For the text-containing cell, return its midpoint in (X, Y) coordinate format. 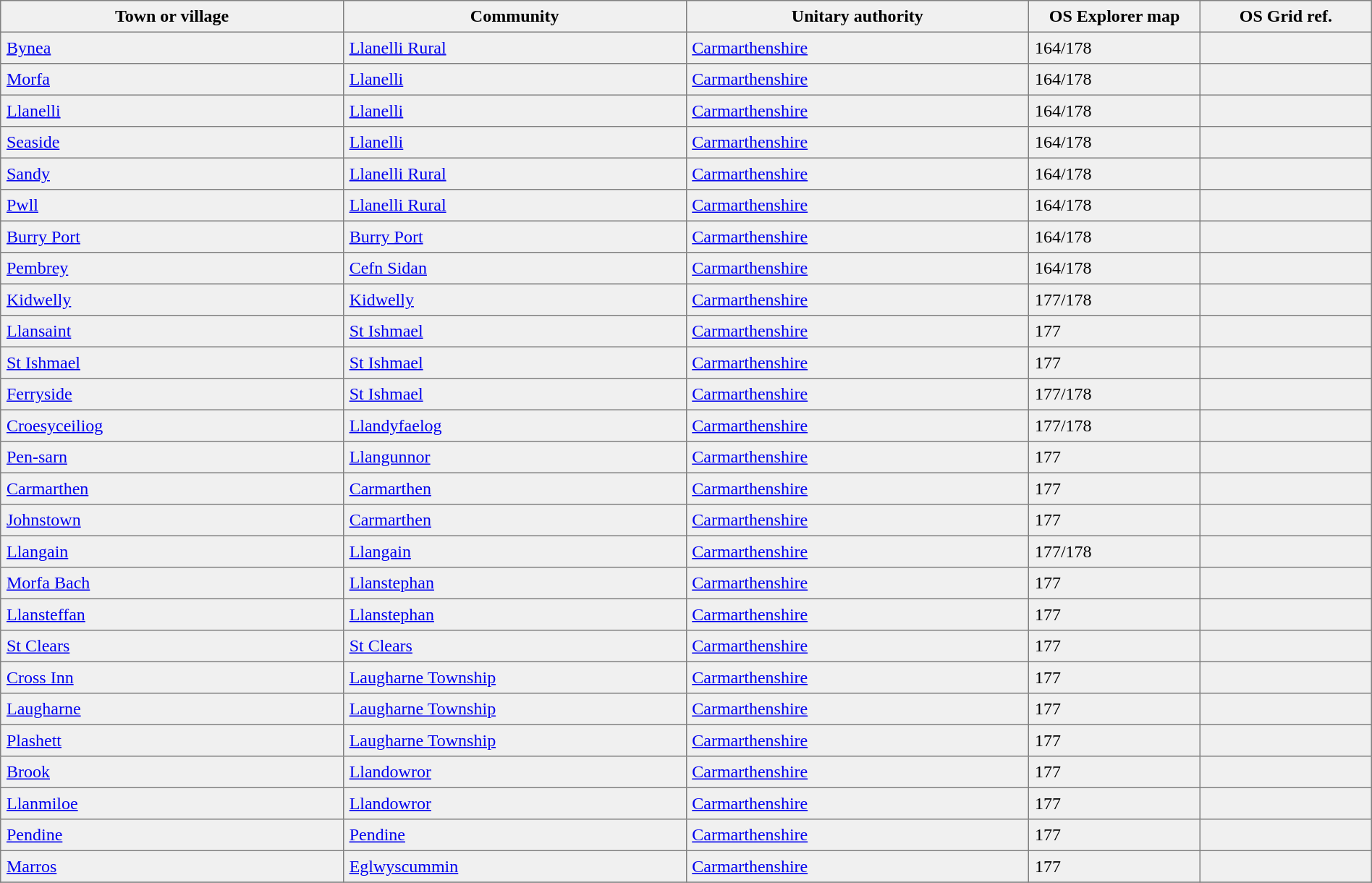
Ferryside (172, 394)
Morfa (172, 80)
Eglwyscummin (514, 866)
Community (514, 17)
Plashett (172, 740)
Morfa Bach (172, 583)
Johnstown (172, 520)
Llansaint (172, 331)
Cefn Sidan (514, 269)
Marros (172, 866)
Laugharne (172, 709)
Llanmiloe (172, 803)
Llansteffan (172, 614)
Seaside (172, 143)
Town or village (172, 17)
Pembrey (172, 269)
OS Explorer map (1114, 17)
Croesyceiliog (172, 426)
Cross Inn (172, 677)
Bynea (172, 48)
Sandy (172, 174)
Pwll (172, 206)
Llangunnor (514, 457)
Brook (172, 772)
OS Grid ref. (1285, 17)
Unitary authority (857, 17)
Llandyfaelog (514, 426)
Pen-sarn (172, 457)
